Capture the cell that displays the provided text and extract its [X, Y] central coordinate. 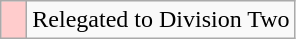
Relegated to Division Two [161, 20]
